Return (X, Y) of the center of cell containing provided text 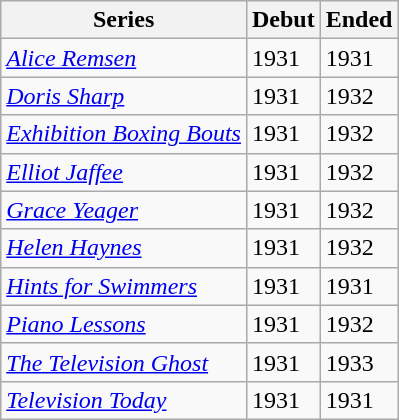
Doris Sharp (124, 96)
Debut (283, 20)
Grace Yeager (124, 210)
1933 (359, 362)
The Television Ghost (124, 362)
Piano Lessons (124, 324)
Series (124, 20)
Elliot Jaffee (124, 172)
Television Today (124, 400)
Ended (359, 20)
Alice Remsen (124, 58)
Exhibition Boxing Bouts (124, 134)
Helen Haynes (124, 248)
Hints for Swimmers (124, 286)
